Detect which cell encompasses the target text, then output its (X, Y) center coordinate. 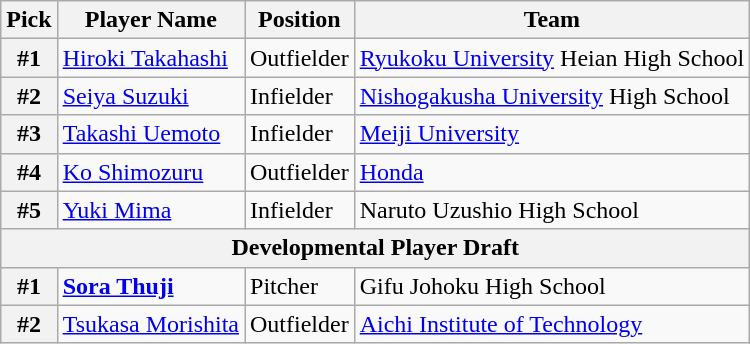
Nishogakusha University High School (552, 96)
Pitcher (299, 286)
Ryukoku University Heian High School (552, 58)
Takashi Uemoto (150, 134)
Seiya Suzuki (150, 96)
Tsukasa Morishita (150, 324)
Honda (552, 172)
#4 (29, 172)
Player Name (150, 20)
Team (552, 20)
Meiji University (552, 134)
Yuki Mima (150, 210)
Sora Thuji (150, 286)
#3 (29, 134)
#5 (29, 210)
Ko Shimozuru (150, 172)
Gifu Johoku High School (552, 286)
Hiroki Takahashi (150, 58)
Developmental Player Draft (376, 248)
Position (299, 20)
Naruto Uzushio High School (552, 210)
Pick (29, 20)
Aichi Institute of Technology (552, 324)
